Scan for the cell matching the given text and deliver its [X, Y] coordinate at center. 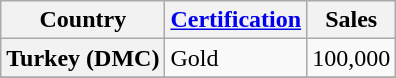
Country [83, 20]
Turkey (DMC) [83, 58]
100,000 [352, 58]
Certification [236, 20]
Gold [236, 58]
Sales [352, 20]
